Identify which cell holds the provided text, then report its [X, Y] central coordinate. 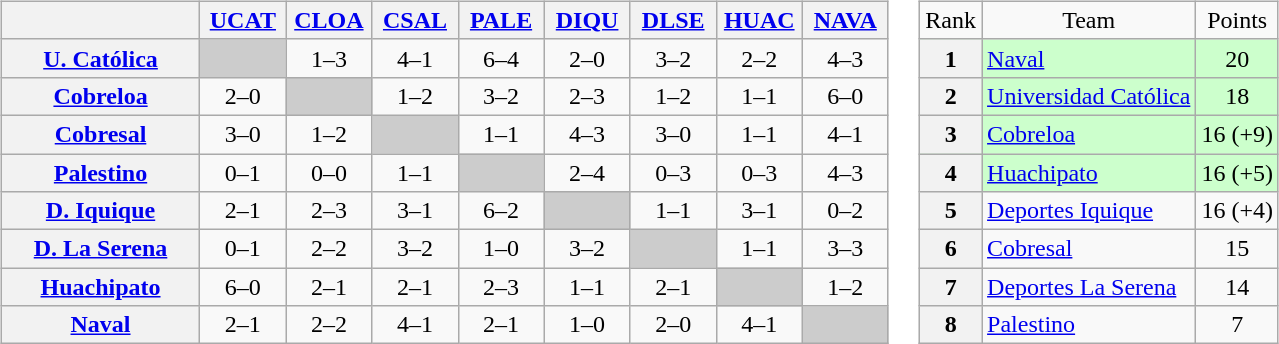
Rank [951, 20]
PALE [501, 20]
0–2 [845, 211]
8 [951, 325]
DIQU [587, 20]
20 [1238, 58]
5 [951, 211]
4 [951, 173]
Universidad Católica [1089, 96]
16 (+5) [1238, 173]
D. Iquique [100, 211]
0–0 [329, 173]
UCAT [243, 20]
CLOA [329, 20]
14 [1238, 287]
U. Católica [100, 58]
2 [951, 96]
Points [1238, 20]
6 [951, 249]
Deportes La Serena [1089, 287]
HUAC [759, 20]
1 [951, 58]
DLSE [673, 20]
NAVA [845, 20]
3–3 [845, 249]
D. La Serena [100, 249]
18 [1238, 96]
6–2 [501, 211]
3 [951, 134]
15 [1238, 249]
16 (+4) [1238, 211]
CSAL [415, 20]
Deportes Iquique [1089, 211]
6–4 [501, 58]
16 (+9) [1238, 134]
Team [1089, 20]
1–3 [329, 58]
2–4 [587, 173]
